Identify which cell holds the provided text, then report its (x, y) central coordinate. 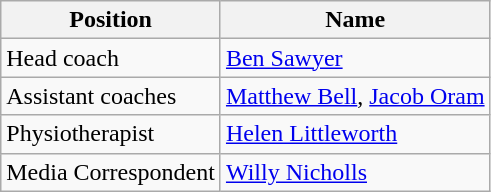
Position (111, 20)
Physiotherapist (111, 134)
Head coach (111, 58)
Assistant coaches (111, 96)
Name (355, 20)
Ben Sawyer (355, 58)
Matthew Bell, Jacob Oram (355, 96)
Helen Littleworth (355, 134)
Media Correspondent (111, 172)
Willy Nicholls (355, 172)
